Detect which cell encompasses the target text, then output its (x, y) center coordinate. 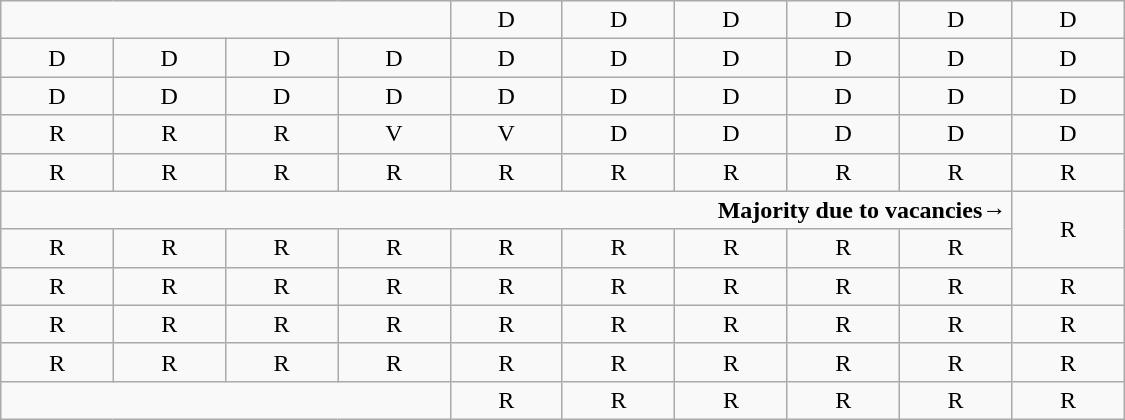
Majority due to vacancies→ (506, 210)
